Capture the cell that displays the provided text and extract its [X, Y] central coordinate. 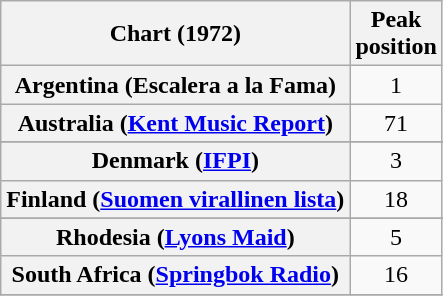
Australia (Kent Music Report) [176, 123]
5 [396, 237]
Finland (Suomen virallinen lista) [176, 199]
16 [396, 275]
South Africa (Springbok Radio) [176, 275]
Chart (1972) [176, 34]
Peakposition [396, 34]
71 [396, 123]
18 [396, 199]
1 [396, 85]
Rhodesia (Lyons Maid) [176, 237]
3 [396, 161]
Argentina (Escalera a la Fama) [176, 85]
Denmark (IFPI) [176, 161]
